Search for the cell housing the specified text and yield its [X, Y] center coordinate. 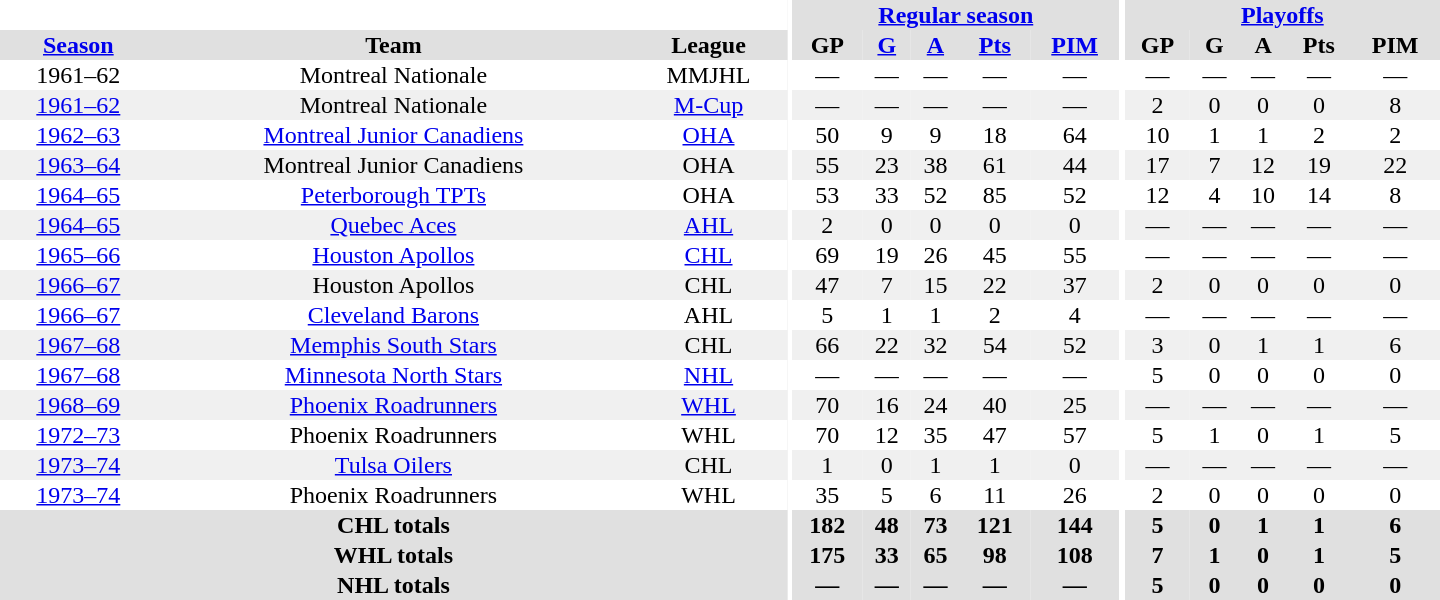
57 [1074, 435]
37 [1074, 285]
23 [886, 165]
15 [936, 285]
Peterborough TPTs [394, 195]
18 [995, 135]
66 [827, 345]
MMJHL [708, 75]
108 [1074, 555]
3 [1158, 345]
Tulsa Oilers [394, 465]
54 [995, 345]
League [708, 45]
40 [995, 405]
85 [995, 195]
45 [995, 255]
1962–63 [78, 135]
11 [995, 495]
50 [827, 135]
25 [1074, 405]
69 [827, 255]
Quebec Aces [394, 225]
Playoffs [1282, 15]
14 [1318, 195]
73 [936, 525]
CHL totals [394, 525]
NHL totals [394, 585]
64 [1074, 135]
38 [936, 165]
1965–66 [78, 255]
32 [936, 345]
Cleveland Barons [394, 315]
1972–73 [78, 435]
144 [1074, 525]
Team [394, 45]
98 [995, 555]
24 [936, 405]
Season [78, 45]
121 [995, 525]
44 [1074, 165]
17 [1158, 165]
Minnesota North Stars [394, 375]
NHL [708, 375]
65 [936, 555]
1963–64 [78, 165]
Memphis South Stars [394, 345]
175 [827, 555]
Regular season [956, 15]
16 [886, 405]
182 [827, 525]
1968–69 [78, 405]
WHL totals [394, 555]
53 [827, 195]
48 [886, 525]
M-Cup [708, 105]
61 [995, 165]
